Pinpoint the cell where the given text exists, returning its [x, y] midpoint coordinate. 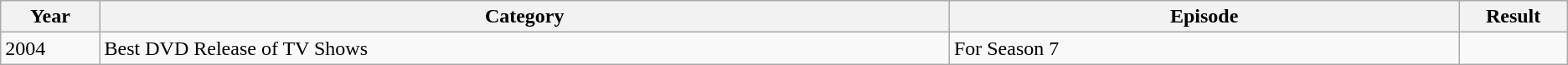
For Season 7 [1204, 48]
Year [50, 17]
Category [524, 17]
Best DVD Release of TV Shows [524, 48]
2004 [50, 48]
Result [1513, 17]
Episode [1204, 17]
